Pinpoint the cell where the given text exists, returning its (X, Y) midpoint coordinate. 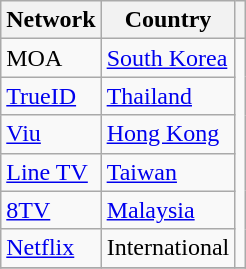
TrueID (51, 96)
Hong Kong (168, 134)
Taiwan (168, 172)
Line TV (51, 172)
South Korea (168, 58)
Viu (51, 134)
Country (168, 20)
International (168, 248)
Malaysia (168, 210)
Thailand (168, 96)
Netflix (51, 248)
8TV (51, 210)
Network (51, 20)
MOA (51, 58)
